Extract the (x, y) coordinate from the center of the cell holding the provided text.  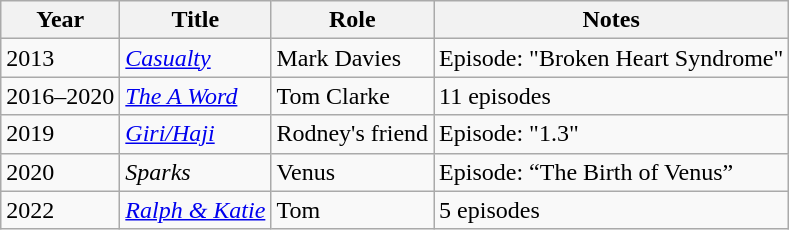
2020 (60, 172)
The A Word (196, 96)
Episode: "1.3" (612, 134)
Giri/Haji (196, 134)
2016–2020 (60, 96)
Episode: “The Birth of Venus” (612, 172)
Rodney's friend (352, 134)
2019 (60, 134)
Tom (352, 210)
Year (60, 20)
Sparks (196, 172)
5 episodes (612, 210)
2022 (60, 210)
Casualty (196, 58)
Title (196, 20)
Ralph & Katie (196, 210)
Role (352, 20)
Mark Davies (352, 58)
Notes (612, 20)
Venus (352, 172)
Episode: "Broken Heart Syndrome" (612, 58)
Tom Clarke (352, 96)
2013 (60, 58)
11 episodes (612, 96)
